Provide the [x, y] coordinate of the cell's center where the given text is located.  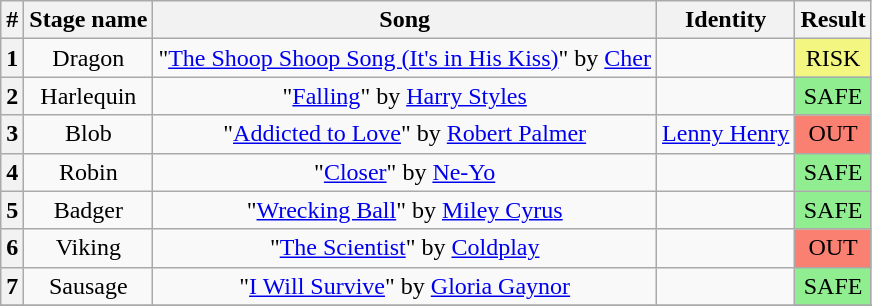
Viking [88, 248]
3 [12, 134]
Badger [88, 210]
2 [12, 96]
Lenny Henry [726, 134]
5 [12, 210]
Dragon [88, 58]
"Wrecking Ball" by Miley Cyrus [405, 210]
Song [405, 20]
"The Scientist" by Coldplay [405, 248]
# [12, 20]
Stage name [88, 20]
Harlequin [88, 96]
Blob [88, 134]
7 [12, 286]
"Addicted to Love" by Robert Palmer [405, 134]
1 [12, 58]
"Falling" by Harry Styles [405, 96]
6 [12, 248]
Robin [88, 172]
Result [833, 20]
RISK [833, 58]
"I Will Survive" by Gloria Gaynor [405, 286]
Sausage [88, 286]
"The Shoop Shoop Song (It's in His Kiss)" by Cher [405, 58]
"Closer" by Ne-Yo [405, 172]
4 [12, 172]
Identity [726, 20]
